Determine the (X, Y) coordinate at the center of the cell enclosing the given text.  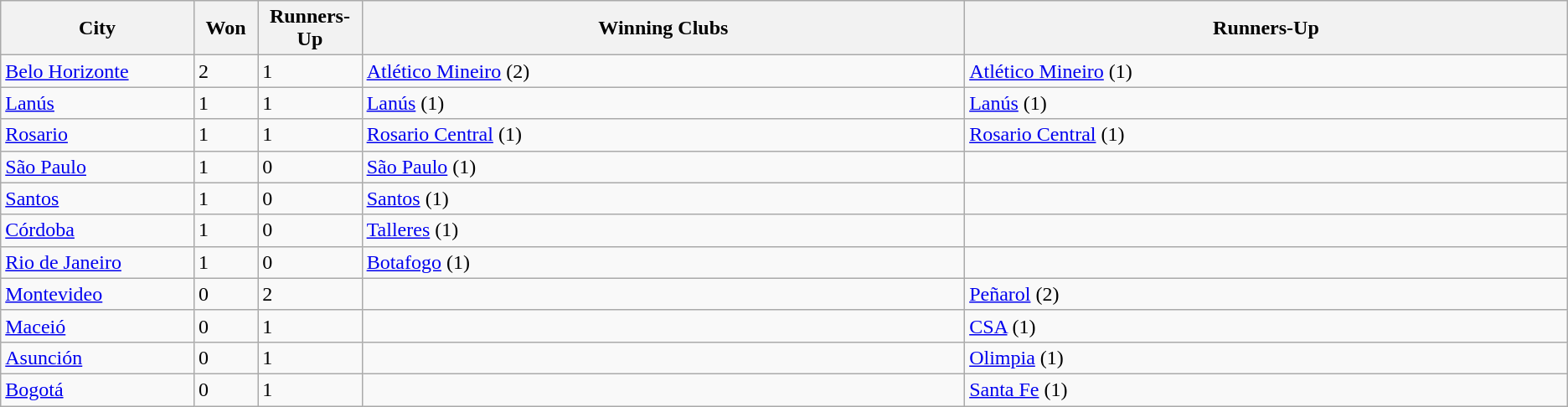
Santos (1) (663, 198)
Asunción (97, 358)
Rosario (97, 135)
Bogotá (97, 389)
Atlético Mineiro (2) (663, 71)
CSA (1) (1266, 326)
Belo Horizonte (97, 71)
Botafogo (1) (663, 262)
Lanús (97, 103)
Won (225, 28)
Santos (97, 198)
Talleres (1) (663, 230)
City (97, 28)
Córdoba (97, 230)
Santa Fe (1) (1266, 389)
Olimpia (1) (1266, 358)
São Paulo (1) (663, 167)
Atlético Mineiro (1) (1266, 71)
Maceió (97, 326)
São Paulo (97, 167)
Rio de Janeiro (97, 262)
Montevideo (97, 294)
Winning Clubs (663, 28)
Peñarol (2) (1266, 294)
